For the text-containing cell, return its midpoint in (X, Y) coordinate format. 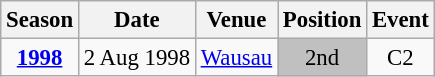
C2 (401, 58)
2 Aug 1998 (136, 58)
Venue (236, 20)
Wausau (236, 58)
2nd (322, 58)
Position (322, 20)
Event (401, 20)
1998 (40, 58)
Date (136, 20)
Season (40, 20)
